From the cell containing the given text, extract its center point as (X, Y) coordinate. 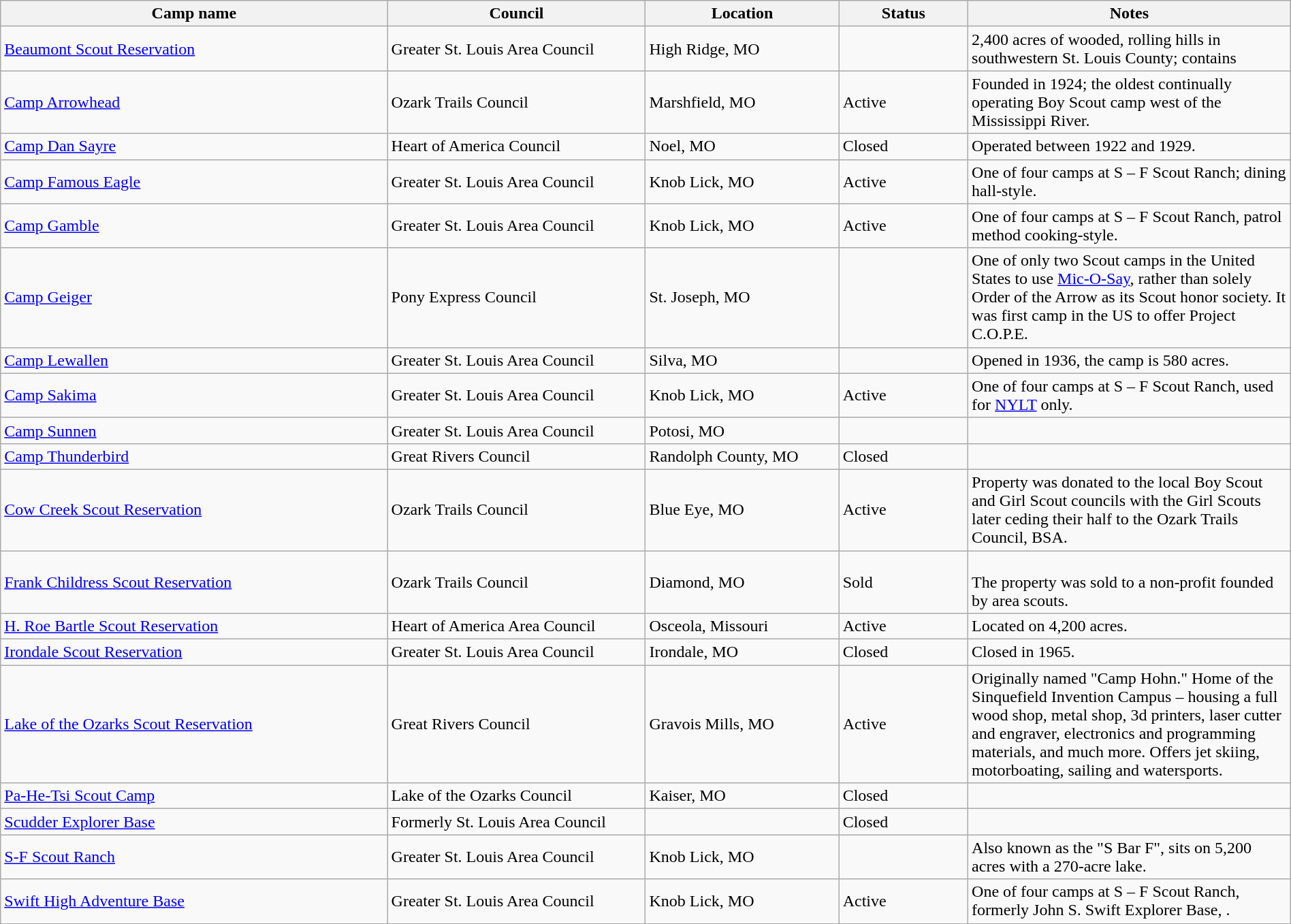
Irondale, MO (742, 652)
Scudder Explorer Base (194, 822)
Noel, MO (742, 146)
Located on 4,200 acres. (1130, 626)
Opened in 1936, the camp is 580 acres. (1130, 360)
Status (903, 14)
Frank Childress Scout Reservation (194, 582)
Property was donated to the local Boy Scout and Girl Scout councils with the Girl Scouts later ceding their half to the Ozark Trails Council, BSA. (1130, 509)
Marshfield, MO (742, 102)
Cow Creek Scout Reservation (194, 509)
Sold (903, 582)
Camp name (194, 14)
Operated between 1922 and 1929. (1130, 146)
Gravois Mills, MO (742, 724)
Randolph County, MO (742, 456)
Closed in 1965. (1130, 652)
Silva, MO (742, 360)
Irondale Scout Reservation (194, 652)
Camp Lewallen (194, 360)
Beaumont Scout Reservation (194, 49)
Camp Sunnen (194, 430)
Notes (1130, 14)
Osceola, Missouri (742, 626)
The property was sold to a non-profit founded by area scouts. (1130, 582)
Pony Express Council (516, 298)
2,400 acres of wooded, rolling hills in southwestern St. Louis County; contains (1130, 49)
Formerly St. Louis Area Council (516, 822)
Camp Thunderbird (194, 456)
Camp Arrowhead (194, 102)
Camp Sakima (194, 395)
High Ridge, MO (742, 49)
Camp Geiger (194, 298)
Camp Famous Eagle (194, 181)
Kaiser, MO (742, 796)
Heart of America Area Council (516, 626)
Also known as the "S Bar F", sits on 5,200 acres with a 270-acre lake. (1130, 857)
Swift High Adventure Base (194, 902)
Lake of the Ozarks Scout Reservation (194, 724)
Founded in 1924; the oldest continually operating Boy Scout camp west of the Mississippi River. (1130, 102)
Blue Eye, MO (742, 509)
St. Joseph, MO (742, 298)
Diamond, MO (742, 582)
S-F Scout Ranch (194, 857)
One of four camps at S – F Scout Ranch, patrol method cooking-style. (1130, 226)
One of four camps at S – F Scout Ranch, formerly John S. Swift Explorer Base, . (1130, 902)
Pa-He-Tsi Scout Camp (194, 796)
Heart of America Council (516, 146)
Camp Gamble (194, 226)
Location (742, 14)
Council (516, 14)
Camp Dan Sayre (194, 146)
One of four camps at S – F Scout Ranch; dining hall-style. (1130, 181)
Potosi, MO (742, 430)
H. Roe Bartle Scout Reservation (194, 626)
Lake of the Ozarks Council (516, 796)
One of four camps at S – F Scout Ranch, used for NYLT only. (1130, 395)
